Locate the cell with the specified text and output its (X, Y) center coordinate. 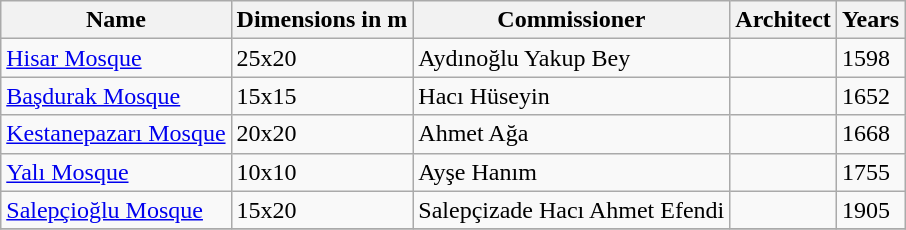
10x10 (322, 172)
Dimensions in m (322, 20)
Salepçizade Hacı Ahmet Efendi (572, 210)
20x20 (322, 134)
Başdurak Mosque (116, 96)
Kestanepazarı Mosque (116, 134)
Commissioner (572, 20)
Name (116, 20)
Ayşe Hanım (572, 172)
Hacı Hüseyin (572, 96)
Ahmet Ağa (572, 134)
Years (870, 20)
1905 (870, 210)
15x15 (322, 96)
1652 (870, 96)
Aydınoğlu Yakup Bey (572, 58)
25x20 (322, 58)
1598 (870, 58)
1668 (870, 134)
Yalı Mosque (116, 172)
Hisar Mosque (116, 58)
15x20 (322, 210)
Salepçioğlu Mosque (116, 210)
Architect (784, 20)
1755 (870, 172)
